Find where the given text appears and provide that cell's center as [x, y] coordinate. 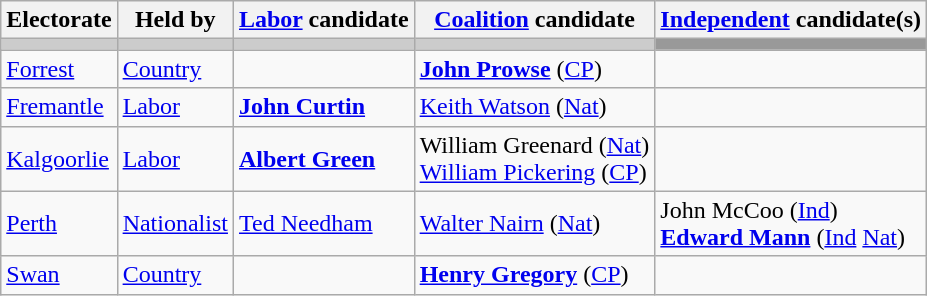
Labor candidate [324, 20]
Independent candidate(s) [791, 20]
Perth [59, 224]
William Greenard (Nat)William Pickering (CP) [534, 158]
Albert Green [324, 158]
Coalition candidate [534, 20]
Swan [59, 275]
John Prowse (CP) [534, 69]
Keith Watson (Nat) [534, 107]
Held by [175, 20]
John Curtin [324, 107]
Henry Gregory (CP) [534, 275]
Walter Nairn (Nat) [534, 224]
Kalgoorlie [59, 158]
Ted Needham [324, 224]
John McCoo (Ind)Edward Mann (Ind Nat) [791, 224]
Forrest [59, 69]
Nationalist [175, 224]
Electorate [59, 20]
Fremantle [59, 107]
